Find where the given text appears and provide that cell's center as [x, y] coordinate. 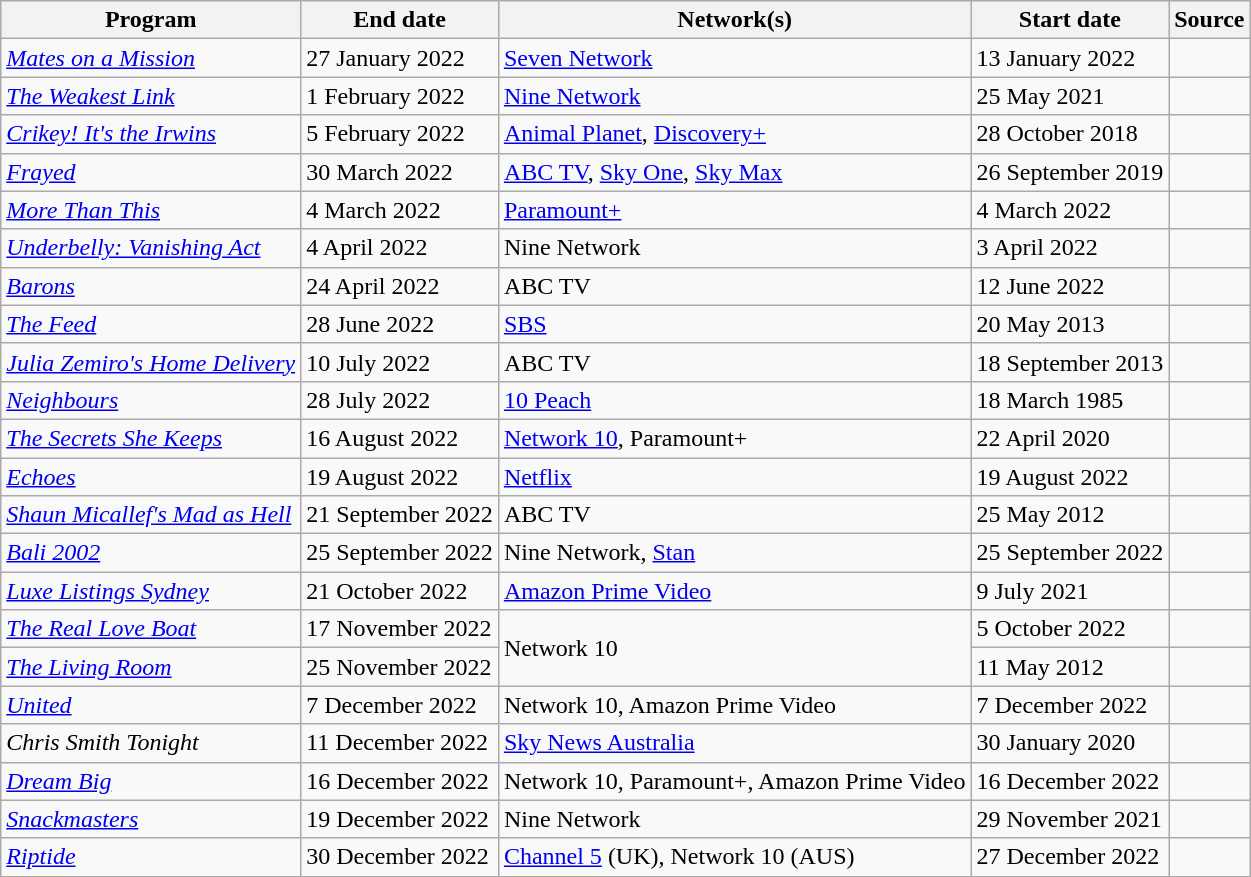
Underbelly: Vanishing Act [151, 248]
Program [151, 20]
The Secrets She Keeps [151, 438]
Start date [1070, 20]
25 May 2012 [1070, 515]
Amazon Prime Video [734, 591]
30 January 2020 [1070, 743]
27 January 2022 [400, 58]
11 December 2022 [400, 743]
10 July 2022 [400, 362]
ABC TV, Sky One, Sky Max [734, 172]
Chris Smith Tonight [151, 743]
28 July 2022 [400, 400]
5 February 2022 [400, 134]
Network 10 [734, 648]
Network 10, Paramount+ [734, 438]
1 February 2022 [400, 96]
Paramount+ [734, 210]
19 December 2022 [400, 819]
Frayed [151, 172]
3 April 2022 [1070, 248]
17 November 2022 [400, 629]
16 August 2022 [400, 438]
Snackmasters [151, 819]
28 June 2022 [400, 324]
18 September 2013 [1070, 362]
13 January 2022 [1070, 58]
More Than This [151, 210]
9 July 2021 [1070, 591]
30 March 2022 [400, 172]
Riptide [151, 857]
Crikey! It's the Irwins [151, 134]
Dream Big [151, 781]
Sky News Australia [734, 743]
Network(s) [734, 20]
10 Peach [734, 400]
Netflix [734, 477]
Nine Network, Stan [734, 553]
28 October 2018 [1070, 134]
Seven Network [734, 58]
Mates on a Mission [151, 58]
Shaun Micallef's Mad as Hell [151, 515]
24 April 2022 [400, 286]
United [151, 705]
22 April 2020 [1070, 438]
Network 10, Paramount+, Amazon Prime Video [734, 781]
The Real Love Boat [151, 629]
Neighbours [151, 400]
27 December 2022 [1070, 857]
18 March 1985 [1070, 400]
20 May 2013 [1070, 324]
Julia Zemiro's Home Delivery [151, 362]
5 October 2022 [1070, 629]
26 September 2019 [1070, 172]
The Weakest Link [151, 96]
End date [400, 20]
21 October 2022 [400, 591]
Luxe Listings Sydney [151, 591]
30 December 2022 [400, 857]
4 April 2022 [400, 248]
The Feed [151, 324]
11 May 2012 [1070, 667]
SBS [734, 324]
Bali 2002 [151, 553]
The Living Room [151, 667]
Animal Planet, Discovery+ [734, 134]
Barons [151, 286]
Echoes [151, 477]
Channel 5 (UK), Network 10 (AUS) [734, 857]
Network 10, Amazon Prime Video [734, 705]
12 June 2022 [1070, 286]
21 September 2022 [400, 515]
Source [1210, 20]
25 November 2022 [400, 667]
25 May 2021 [1070, 96]
29 November 2021 [1070, 819]
